Locate the cell with the specified text and output its (X, Y) center coordinate. 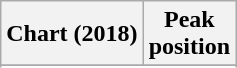
Chart (2018) (72, 34)
Peakposition (189, 34)
